Detect which cell encompasses the target text, then output its (X, Y) center coordinate. 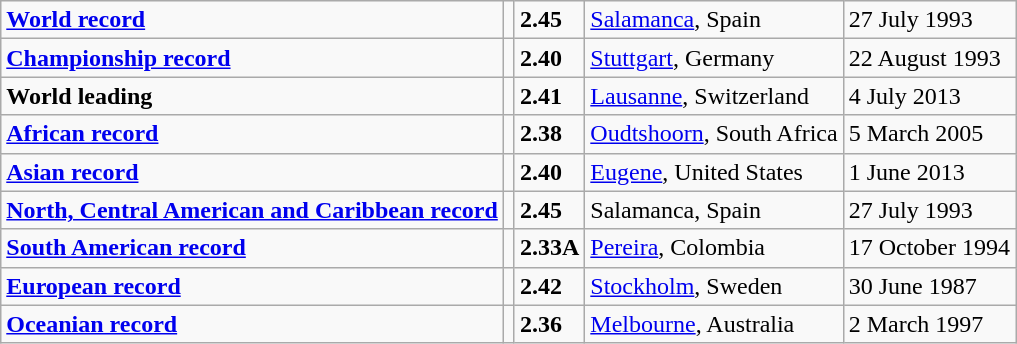
Stuttgart, Germany (714, 58)
5 March 2005 (929, 134)
World record (252, 20)
African record (252, 134)
4 July 2013 (929, 96)
Oceanian record (252, 324)
30 June 1987 (929, 286)
2.36 (549, 324)
Lausanne, Switzerland (714, 96)
2 March 1997 (929, 324)
2.38 (549, 134)
2.33A (549, 248)
Melbourne, Australia (714, 324)
2.42 (549, 286)
Eugene, United States (714, 172)
South American record (252, 248)
Championship record (252, 58)
Pereira, Colombia (714, 248)
2.41 (549, 96)
Oudtshoorn, South Africa (714, 134)
European record (252, 286)
22 August 1993 (929, 58)
North, Central American and Caribbean record (252, 210)
Asian record (252, 172)
1 June 2013 (929, 172)
Stockholm, Sweden (714, 286)
World leading (252, 96)
17 October 1994 (929, 248)
